Capture the cell that displays the provided text and extract its (X, Y) central coordinate. 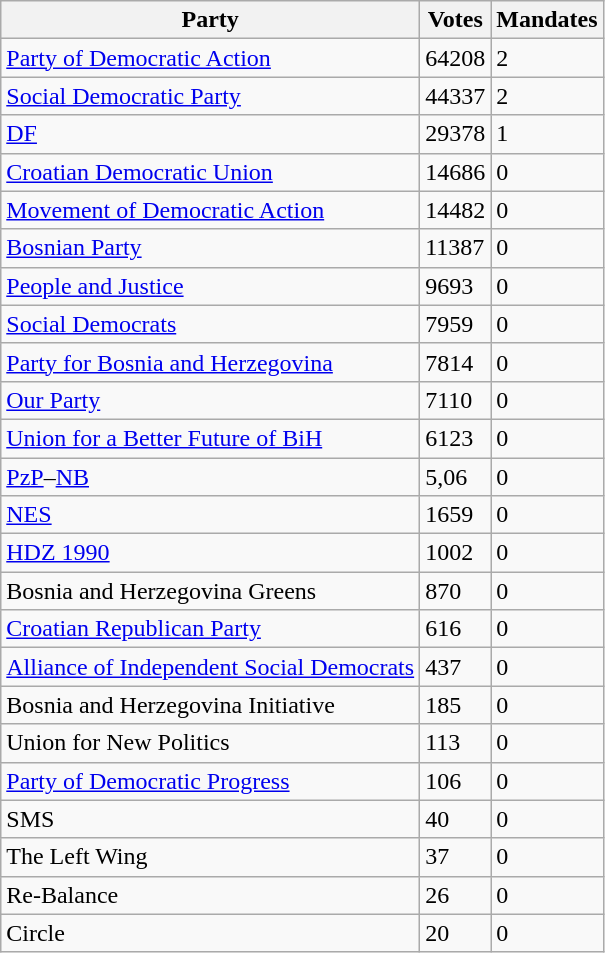
Re-Balance (210, 895)
Bosnia and Herzegovina Initiative (210, 705)
Union for a Better Future of BiH (210, 438)
Mandates (547, 20)
NES (210, 515)
Croatian Republican Party (210, 629)
113 (456, 743)
14686 (456, 172)
Party of Democratic Action (210, 58)
1002 (456, 553)
7959 (456, 324)
DF (210, 134)
29378 (456, 134)
870 (456, 591)
Our Party (210, 400)
106 (456, 781)
Bosnia and Herzegovina Greens (210, 591)
44337 (456, 96)
11387 (456, 248)
40 (456, 819)
26 (456, 895)
People and Justice (210, 286)
Social Democratic Party (210, 96)
The Left Wing (210, 857)
1 (547, 134)
Bosnian Party (210, 248)
7814 (456, 362)
14482 (456, 210)
616 (456, 629)
Social Democrats (210, 324)
20 (456, 933)
Croatian Democratic Union (210, 172)
PzP–NB (210, 477)
Movement of Democratic Action (210, 210)
Circle (210, 933)
Alliance of Independent Social Democrats (210, 667)
Party for Bosnia and Herzegovina (210, 362)
437 (456, 667)
HDZ 1990 (210, 553)
5,06 (456, 477)
Votes (456, 20)
7110 (456, 400)
9693 (456, 286)
37 (456, 857)
Union for New Politics (210, 743)
Party of Democratic Progress (210, 781)
1659 (456, 515)
64208 (456, 58)
Party (210, 20)
6123 (456, 438)
185 (456, 705)
SMS (210, 819)
